Search for the cell housing the specified text and yield its [X, Y] center coordinate. 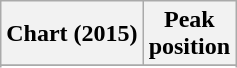
Chart (2015) [72, 34]
Peak position [189, 34]
